Capture the cell that displays the provided text and extract its (x, y) central coordinate. 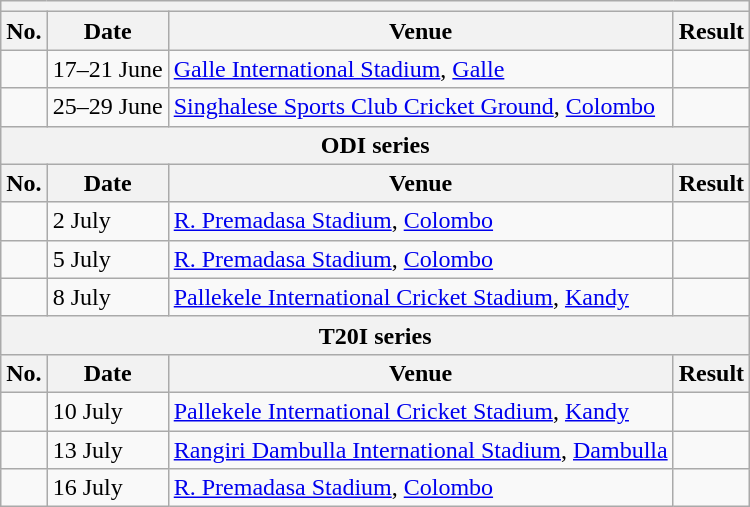
Galle International Stadium, Galle (420, 69)
25–29 June (108, 107)
10 July (108, 411)
16 July (108, 488)
2 July (108, 221)
17–21 June (108, 69)
Rangiri Dambulla International Stadium, Dambulla (420, 449)
Singhalese Sports Club Cricket Ground, Colombo (420, 107)
13 July (108, 449)
ODI series (376, 145)
T20I series (376, 335)
8 July (108, 297)
5 July (108, 259)
